Return the [X, Y] coordinate for the center point of the cell that contains the specified text.  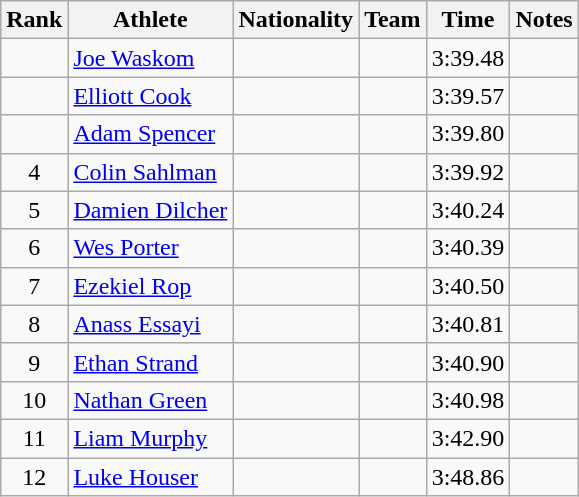
12 [34, 477]
8 [34, 324]
Team [393, 20]
Nationality [296, 20]
3:40.39 [468, 248]
3:42.90 [468, 438]
10 [34, 400]
Joe Waskom [150, 58]
Luke Houser [150, 477]
Liam Murphy [150, 438]
3:40.24 [468, 210]
Anass Essayi [150, 324]
3:48.86 [468, 477]
3:39.48 [468, 58]
9 [34, 362]
Adam Spencer [150, 134]
11 [34, 438]
3:40.81 [468, 324]
7 [34, 286]
4 [34, 172]
Time [468, 20]
3:40.90 [468, 362]
Damien Dilcher [150, 210]
3:39.57 [468, 96]
Ezekiel Rop [150, 286]
Ethan Strand [150, 362]
Colin Sahlman [150, 172]
Athlete [150, 20]
3:40.50 [468, 286]
Nathan Green [150, 400]
3:39.80 [468, 134]
Elliott Cook [150, 96]
6 [34, 248]
Wes Porter [150, 248]
Notes [544, 20]
Rank [34, 20]
3:40.98 [468, 400]
3:39.92 [468, 172]
5 [34, 210]
